Identify which cell holds the provided text, then report its [x, y] central coordinate. 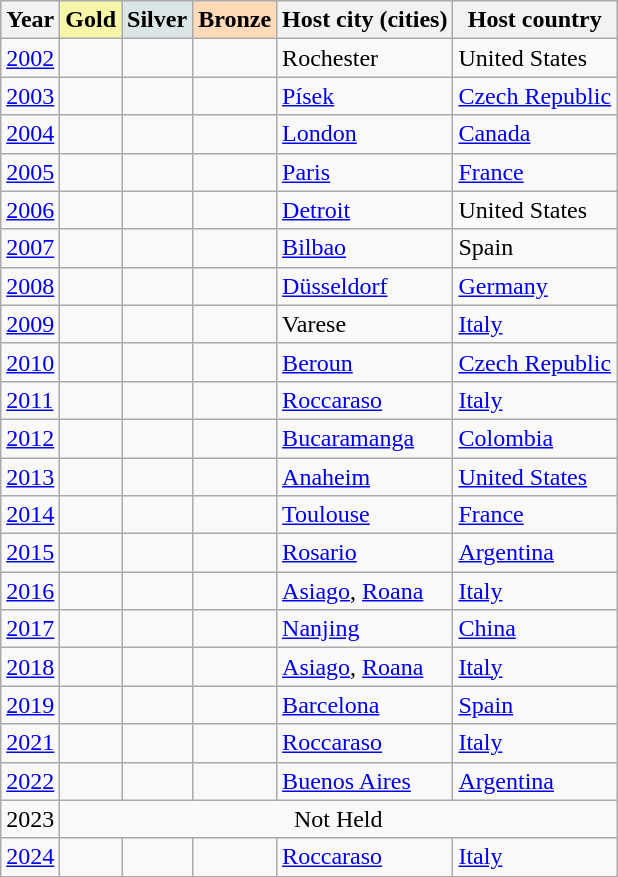
2019 [30, 705]
London [365, 134]
2009 [30, 324]
Colombia [535, 438]
2010 [30, 362]
Bucaramanga [365, 438]
2014 [30, 515]
Toulouse [365, 515]
2013 [30, 477]
Paris [365, 172]
China [535, 629]
Anaheim [365, 477]
Rochester [365, 58]
2008 [30, 286]
2021 [30, 743]
Not Held [338, 819]
Buenos Aires [365, 781]
Host country [535, 20]
Canada [535, 134]
2006 [30, 210]
2004 [30, 134]
Germany [535, 286]
Düsseldorf [365, 286]
2022 [30, 781]
2024 [30, 857]
Nanjing [365, 629]
Silver [158, 20]
2007 [30, 248]
Rosario [365, 553]
Písek [365, 96]
2011 [30, 400]
2016 [30, 591]
2015 [30, 553]
2017 [30, 629]
Beroun [365, 362]
2003 [30, 96]
2002 [30, 58]
2012 [30, 438]
2018 [30, 667]
Host city (cities) [365, 20]
2005 [30, 172]
Year [30, 20]
Bronze [235, 20]
Detroit [365, 210]
2023 [30, 819]
Varese [365, 324]
Barcelona [365, 705]
Bilbao [365, 248]
Gold [91, 20]
